Capture the cell that displays the provided text and extract its [X, Y] central coordinate. 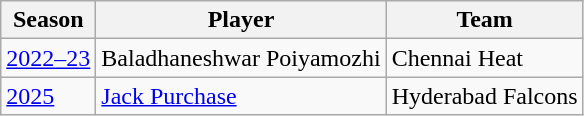
Hyderabad Falcons [484, 96]
Season [48, 20]
Baladhaneshwar Poiyamozhi [241, 58]
Jack Purchase [241, 96]
Team [484, 20]
Chennai Heat [484, 58]
2022–23 [48, 58]
Player [241, 20]
2025 [48, 96]
